Pinpoint the cell where the given text exists, returning its (x, y) midpoint coordinate. 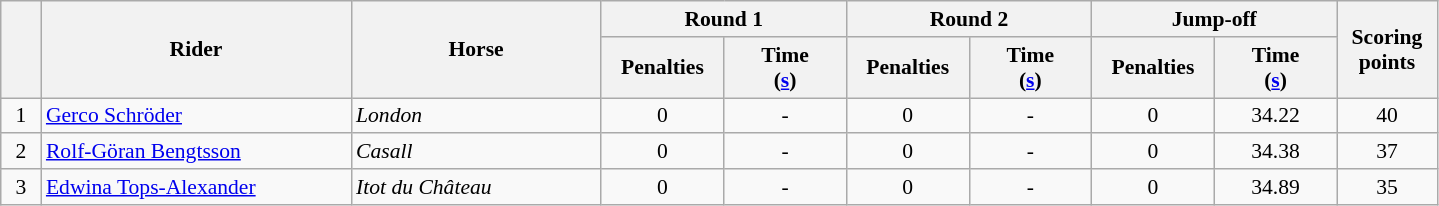
34.89 (1276, 187)
35 (1387, 187)
Round 1 (724, 19)
34.22 (1276, 116)
Gerco Schröder (196, 116)
34.38 (1276, 152)
Rolf-Göran Bengtsson (196, 152)
3 (21, 187)
Rider (196, 50)
Jump-off (1214, 19)
40 (1387, 116)
Itot du Château (476, 187)
London (476, 116)
Casall (476, 152)
Round 2 (968, 19)
1 (21, 116)
Horse (476, 50)
37 (1387, 152)
Scoringpoints (1387, 50)
2 (21, 152)
Edwina Tops-Alexander (196, 187)
